From the cell containing the given text, extract its center point as [X, Y] coordinate. 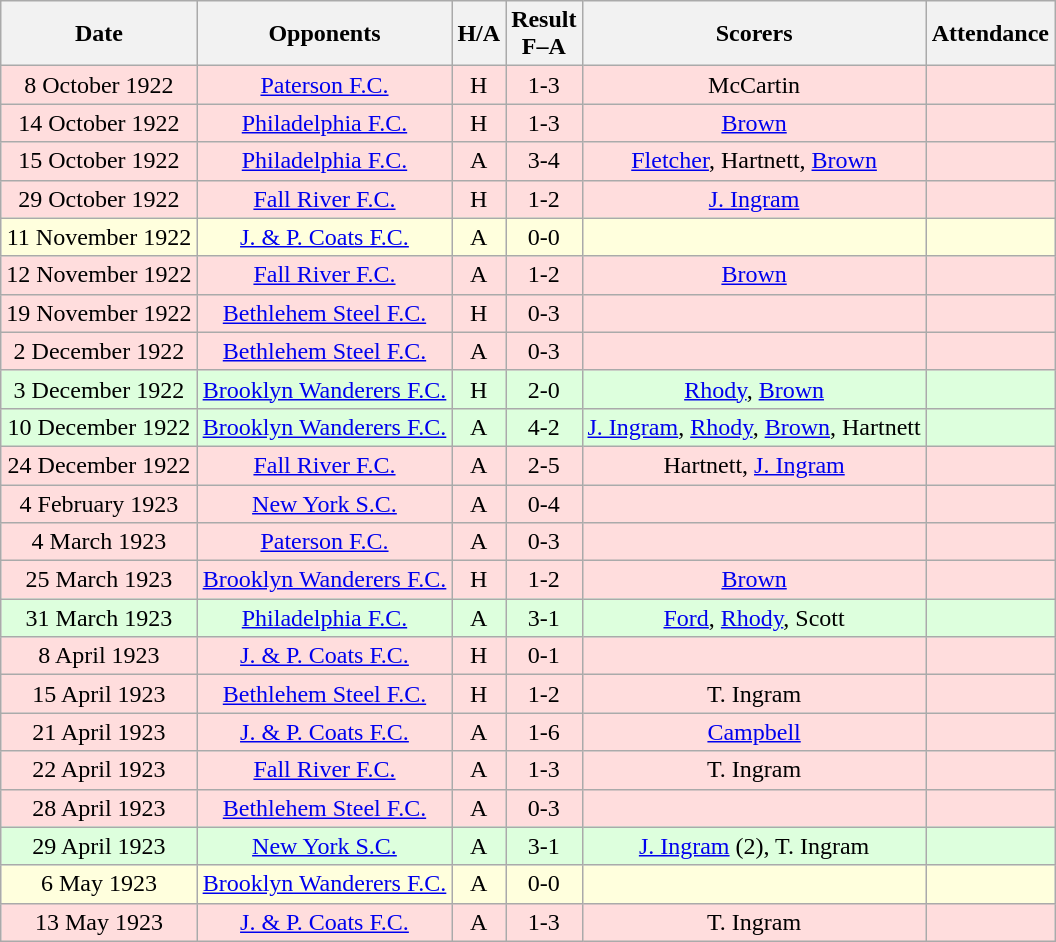
0-1 [544, 656]
Ford, Rhody, Scott [754, 618]
3 December 1922 [99, 389]
8 April 1923 [99, 656]
8 October 1922 [99, 85]
29 October 1922 [99, 199]
2-0 [544, 389]
J. Ingram (2), T. Ingram [754, 846]
Scorers [754, 34]
13 May 1923 [99, 922]
3-4 [544, 161]
31 March 1923 [99, 618]
Rhody, Brown [754, 389]
12 November 1922 [99, 275]
4 March 1923 [99, 542]
1-6 [544, 732]
2-5 [544, 465]
Attendance [990, 34]
Hartnett, J. Ingram [754, 465]
2 December 1922 [99, 351]
21 April 1923 [99, 732]
J. Ingram, Rhody, Brown, Hartnett [754, 427]
Opponents [324, 34]
14 October 1922 [99, 123]
Campbell [754, 732]
28 April 1923 [99, 808]
29 April 1923 [99, 846]
H/A [479, 34]
15 October 1922 [99, 161]
0-4 [544, 503]
25 March 1923 [99, 580]
19 November 1922 [99, 313]
24 December 1922 [99, 465]
ResultF–A [544, 34]
Fletcher, Hartnett, Brown [754, 161]
15 April 1923 [99, 694]
11 November 1922 [99, 237]
4 February 1923 [99, 503]
6 May 1923 [99, 884]
McCartin [754, 85]
22 April 1923 [99, 770]
Date [99, 34]
10 December 1922 [99, 427]
J. Ingram [754, 199]
4-2 [544, 427]
